Return [x, y] of the center of cell containing provided text 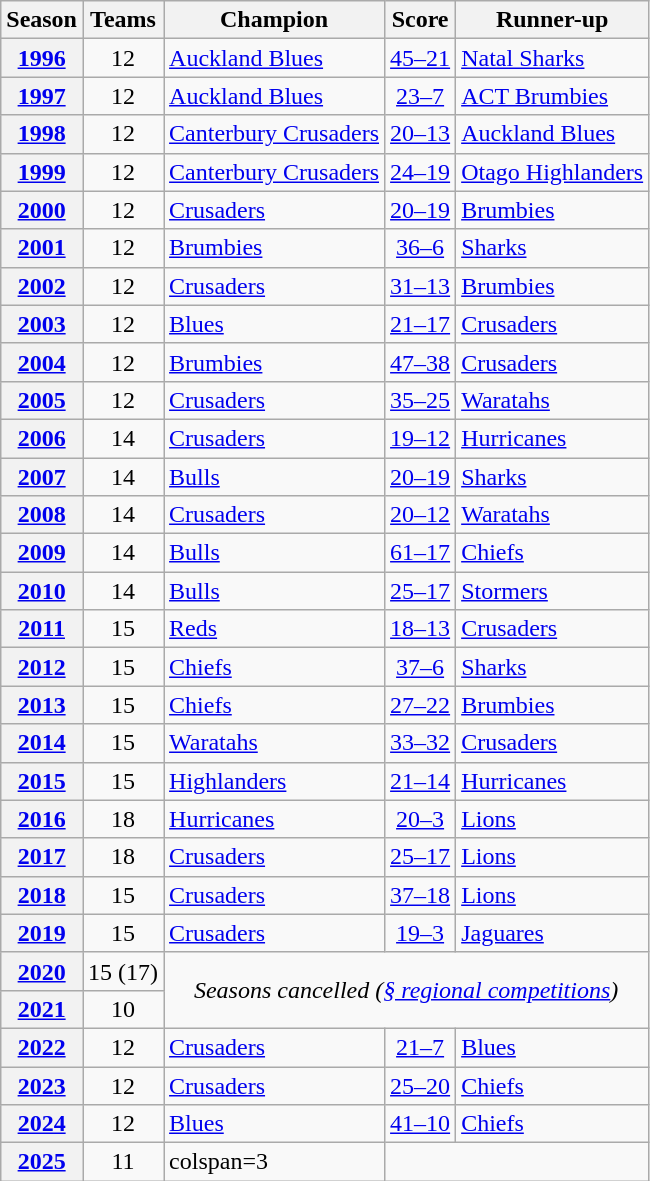
ACT Brumbies [552, 96]
27–22 [420, 705]
15 (17) [122, 971]
2001 [42, 248]
Reds [274, 629]
Natal Sharks [552, 58]
Jaguares [552, 933]
2020 [42, 971]
Seasons cancelled (§ regional competitions) [406, 990]
1999 [42, 172]
Stormers [552, 591]
2022 [42, 1047]
2008 [42, 515]
2012 [42, 667]
19–12 [420, 438]
2025 [42, 1162]
Season [42, 20]
24–19 [420, 172]
2009 [42, 553]
37–18 [420, 895]
2006 [42, 438]
Otago Highlanders [552, 172]
18–13 [420, 629]
20–12 [420, 515]
61–17 [420, 553]
Score [420, 20]
2004 [42, 362]
2018 [42, 895]
20–3 [420, 819]
2019 [42, 933]
20–13 [420, 134]
45–21 [420, 58]
2023 [42, 1085]
21–14 [420, 781]
1998 [42, 134]
36–6 [420, 248]
21–17 [420, 324]
37–6 [420, 667]
colspan=3 [274, 1162]
2011 [42, 629]
2017 [42, 857]
2010 [42, 591]
Runner-up [552, 20]
2021 [42, 1009]
1997 [42, 96]
10 [122, 1009]
2014 [42, 743]
35–25 [420, 400]
2000 [42, 210]
19–3 [420, 933]
31–13 [420, 286]
Champion [274, 20]
2003 [42, 324]
2016 [42, 819]
47–38 [420, 362]
23–7 [420, 96]
11 [122, 1162]
25–20 [420, 1085]
2013 [42, 705]
2005 [42, 400]
Teams [122, 20]
Highlanders [274, 781]
2007 [42, 477]
21–7 [420, 1047]
2015 [42, 781]
33–32 [420, 743]
2002 [42, 286]
1996 [42, 58]
41–10 [420, 1124]
2024 [42, 1124]
